Pinpoint the cell where the given text exists, returning its [X, Y] midpoint coordinate. 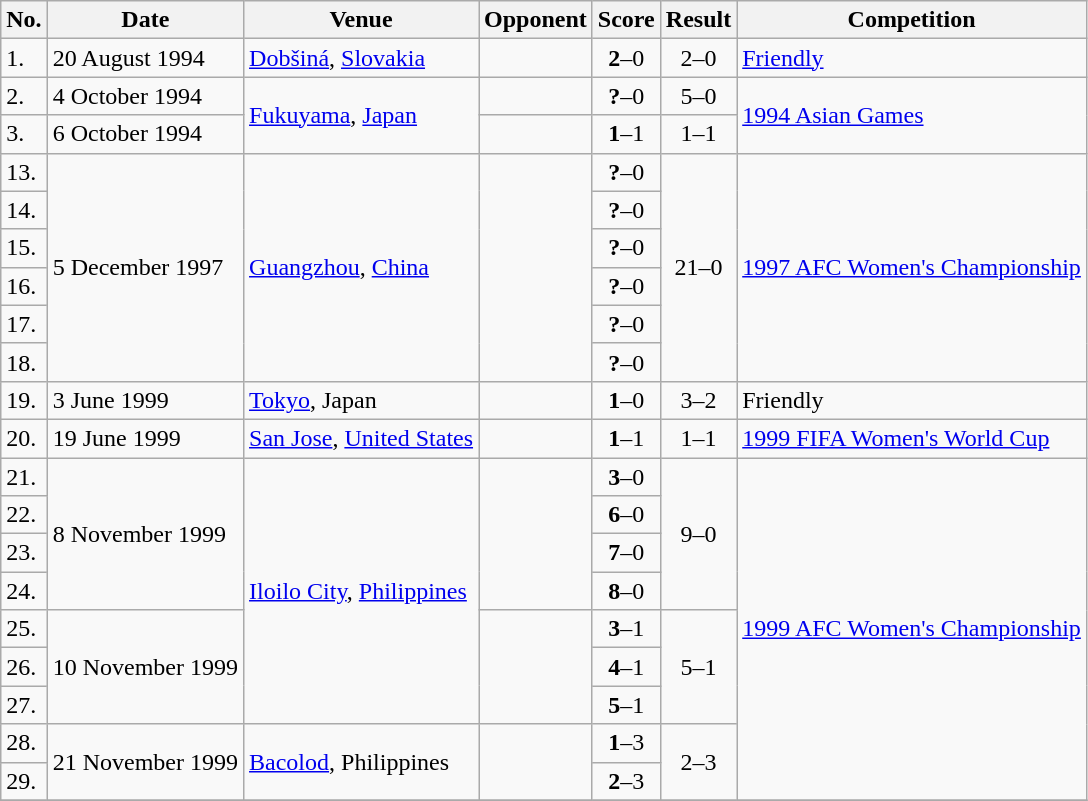
19. [24, 400]
25. [24, 629]
Score [626, 20]
27. [24, 705]
14. [24, 210]
3–0 [626, 477]
23. [24, 553]
6–0 [626, 515]
17. [24, 324]
21 November 1999 [145, 762]
2. [24, 96]
16. [24, 286]
Tokyo, Japan [362, 400]
Iloilo City, Philippines [362, 591]
7–0 [626, 553]
1–0 [626, 400]
1997 AFC Women's Championship [912, 267]
15. [24, 248]
4 October 1994 [145, 96]
21. [24, 477]
6 October 1994 [145, 134]
Date [145, 20]
3 June 1999 [145, 400]
10 November 1999 [145, 667]
1. [24, 58]
28. [24, 743]
8 November 1999 [145, 534]
5–0 [698, 96]
8–0 [626, 591]
18. [24, 362]
San Jose, United States [362, 438]
1999 FIFA Women's World Cup [912, 438]
Venue [362, 20]
Result [698, 20]
4–1 [626, 667]
Guangzhou, China [362, 267]
13. [24, 172]
20 August 1994 [145, 58]
Fukuyama, Japan [362, 115]
29. [24, 781]
1–3 [626, 743]
Dobšiná, Slovakia [362, 58]
9–0 [698, 534]
5 December 1997 [145, 267]
Opponent [536, 20]
26. [24, 667]
Competition [912, 20]
3–1 [626, 629]
1999 AFC Women's Championship [912, 630]
20. [24, 438]
1994 Asian Games [912, 115]
3–2 [698, 400]
Bacolod, Philippines [362, 762]
22. [24, 515]
No. [24, 20]
3. [24, 134]
24. [24, 591]
21–0 [698, 267]
19 June 1999 [145, 438]
